Pinpoint the cell where the given text exists, returning its [x, y] midpoint coordinate. 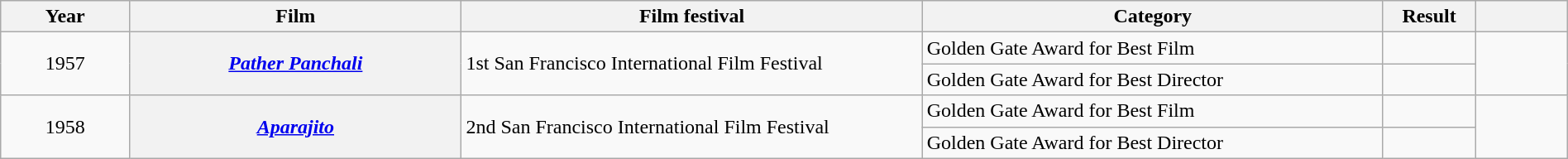
2nd San Francisco International Film Festival [691, 127]
1958 [65, 127]
Result [1429, 17]
Aparajito [296, 127]
Category [1153, 17]
Year [65, 17]
Pather Panchali [296, 64]
Film festival [691, 17]
1st San Francisco International Film Festival [691, 64]
Film [296, 17]
1957 [65, 64]
